Return the (x, y) coordinate for the center point of the cell that contains the specified text.  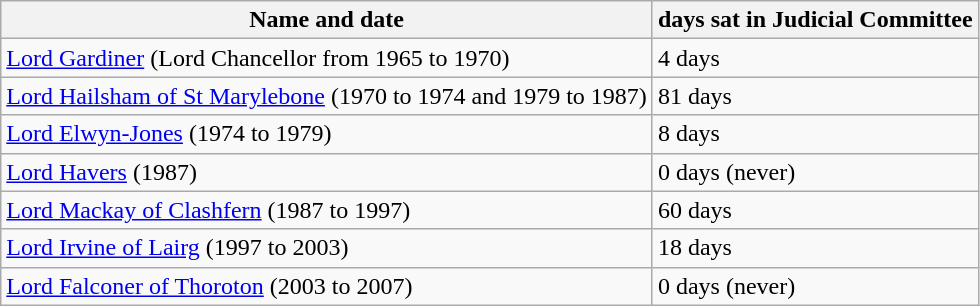
Lord Hailsham of St Marylebone (1970 to 1974 and 1979 to 1987) (327, 96)
Lord Gardiner (Lord Chancellor from 1965 to 1970) (327, 58)
81 days (815, 96)
days sat in Judicial Committee (815, 20)
Lord Elwyn-Jones (1974 to 1979) (327, 134)
Lord Falconer of Thoroton (2003 to 2007) (327, 286)
60 days (815, 210)
Lord Havers (1987) (327, 172)
Lord Mackay of Clashfern (1987 to 1997) (327, 210)
18 days (815, 248)
Name and date (327, 20)
4 days (815, 58)
8 days (815, 134)
Lord Irvine of Lairg (1997 to 2003) (327, 248)
